Pinpoint the cell where the given text exists, returning its [x, y] midpoint coordinate. 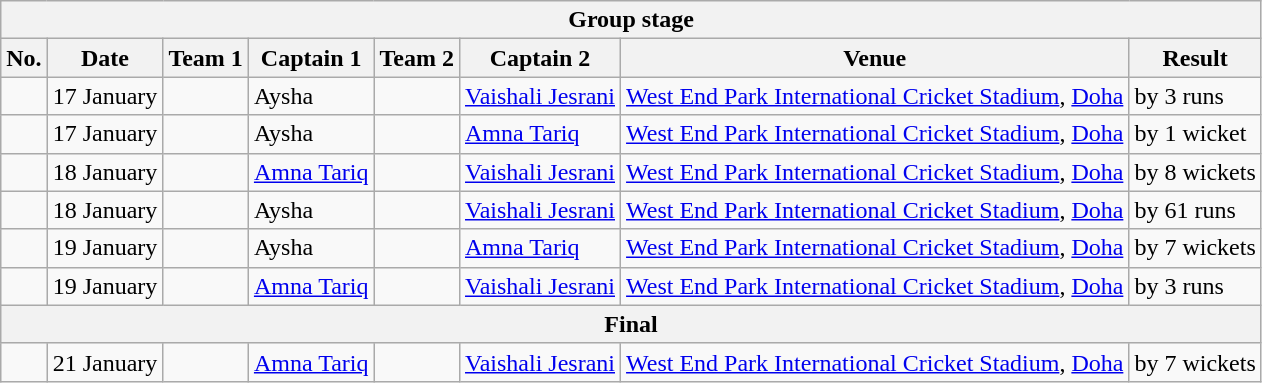
Venue [875, 58]
Captain 1 [311, 58]
No. [24, 58]
Final [632, 324]
Team 2 [417, 58]
21 January [105, 362]
Date [105, 58]
Captain 2 [540, 58]
by 1 wicket [1195, 134]
Result [1195, 58]
Team 1 [206, 58]
Group stage [632, 20]
by 61 runs [1195, 210]
by 8 wickets [1195, 172]
